Find where the given text appears and provide that cell's center as [X, Y] coordinate. 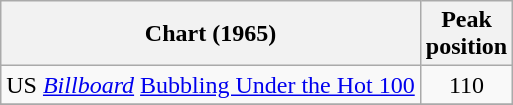
110 [466, 85]
Peakposition [466, 34]
Chart (1965) [211, 34]
US Billboard Bubbling Under the Hot 100 [211, 85]
